Determine the [x, y] coordinate at the center of the cell enclosing the given text.  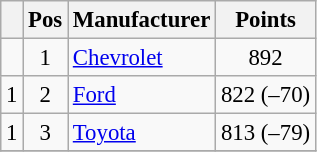
Manufacturer [142, 20]
Chevrolet [142, 58]
Ford [142, 95]
Toyota [142, 133]
892 [266, 58]
822 (–70) [266, 95]
2 [46, 95]
Points [266, 20]
3 [46, 133]
Pos [46, 20]
813 (–79) [266, 133]
